Scan for the cell matching the given text and deliver its (X, Y) coordinate at center. 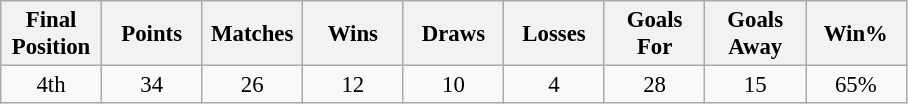
4th (52, 85)
15 (756, 85)
34 (152, 85)
Wins (354, 34)
Points (152, 34)
10 (454, 85)
Final Position (52, 34)
Win% (856, 34)
65% (856, 85)
Goals For (654, 34)
Matches (252, 34)
28 (654, 85)
26 (252, 85)
Goals Away (756, 34)
Draws (454, 34)
Losses (554, 34)
4 (554, 85)
12 (354, 85)
